Identify which cell holds the provided text, then report its (X, Y) central coordinate. 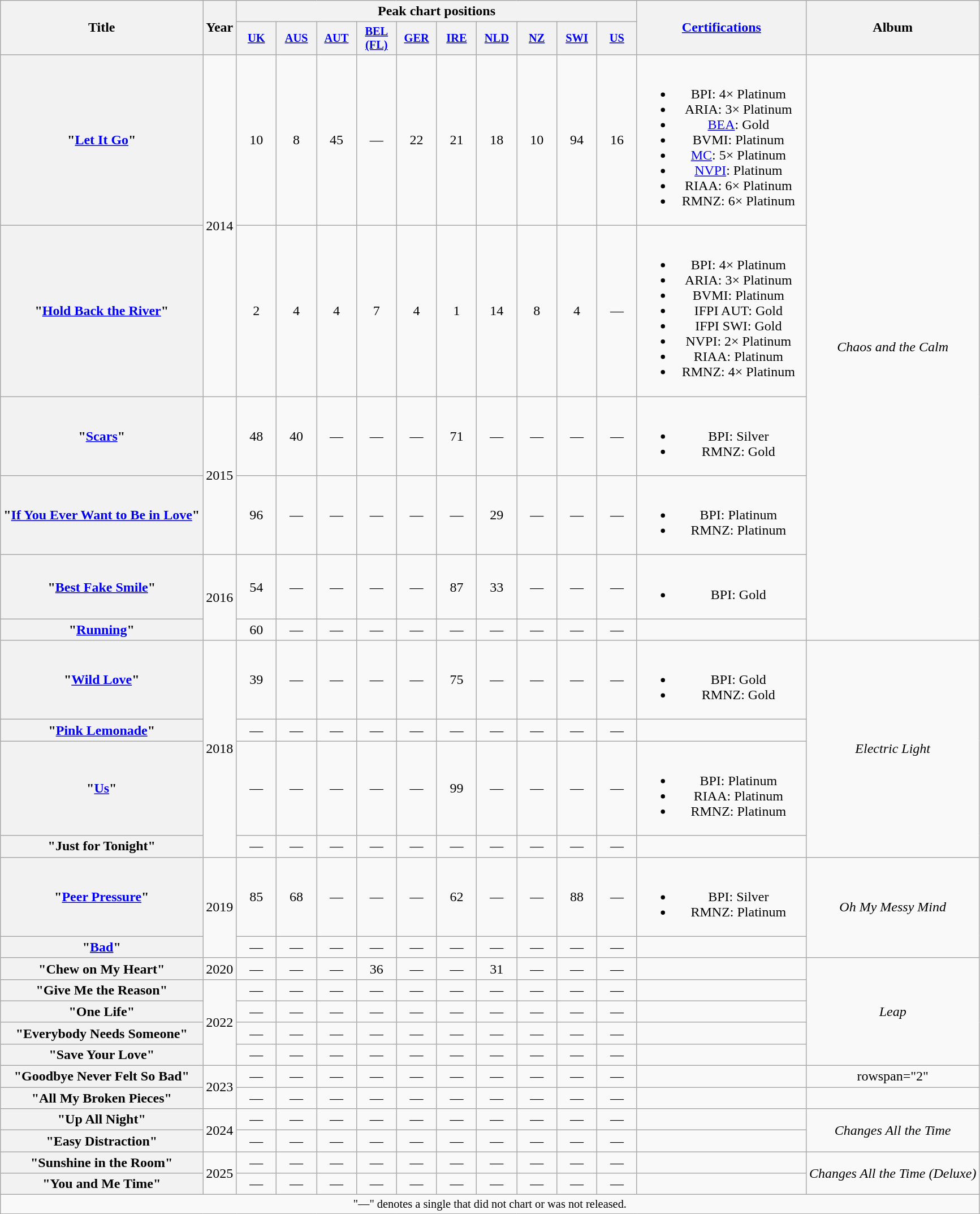
"Save Your Love" (102, 1054)
BEL(FL) (377, 38)
2025 (219, 1173)
US (616, 38)
75 (457, 680)
2020 (219, 968)
Peak chart positions (437, 11)
"Running" (102, 630)
NLD (497, 38)
BPI: PlatinumRIAA: PlatinumRMNZ: Platinum (722, 789)
"Just for Tonight" (102, 846)
"Best Fake Smile" (102, 587)
BPI: 4× PlatinumARIA: 3× PlatinumBEA: GoldBVMI: PlatinumMC: 5× PlatinumNVPI: PlatinumRIAA: 6× PlatinumRMNZ: 6× Platinum (722, 140)
"You and Me Time" (102, 1184)
Changes All the Time (892, 1130)
"Peer Pressure" (102, 897)
"Chew on My Heart" (102, 968)
UK (257, 38)
16 (616, 140)
GER (416, 38)
BPI: SilverRMNZ: Gold (722, 436)
99 (457, 789)
"One Life" (102, 1011)
Certifications (722, 28)
"Wild Love" (102, 680)
BPI: Gold (722, 587)
rowspan="2" (892, 1077)
68 (296, 897)
"All My Broken Pieces" (102, 1098)
AUT (337, 38)
Oh My Messy Mind (892, 907)
2018 (219, 749)
29 (497, 515)
"Goodbye Never Felt So Bad" (102, 1077)
2019 (219, 907)
"Us" (102, 789)
2014 (219, 225)
Title (102, 28)
Changes All the Time (Deluxe) (892, 1173)
33 (497, 587)
21 (457, 140)
88 (577, 897)
36 (377, 968)
AUS (296, 38)
"Easy Distraction" (102, 1141)
Electric Light (892, 749)
BPI: GoldRMNZ: Gold (722, 680)
85 (257, 897)
2023 (219, 1087)
IRE (457, 38)
2016 (219, 597)
31 (497, 968)
18 (497, 140)
"Hold Back the River" (102, 311)
"Bad" (102, 947)
60 (257, 630)
71 (457, 436)
14 (497, 311)
62 (457, 897)
BPI: 4× PlatinumARIA: 3× PlatinumBVMI: PlatinumIFPI AUT: GoldIFPI SWI: GoldNVPI: 2× PlatinumRIAA: PlatinumRMNZ: 4× Platinum (722, 311)
48 (257, 436)
54 (257, 587)
94 (577, 140)
Leap (892, 1011)
2022 (219, 1022)
"Pink Lemonade" (102, 730)
2015 (219, 476)
"Sunshine in the Room" (102, 1163)
22 (416, 140)
87 (457, 587)
40 (296, 436)
NZ (537, 38)
Year (219, 28)
2 (257, 311)
"—" denotes a single that did not chart or was not released. (490, 1204)
"Everybody Needs Someone" (102, 1033)
"Up All Night" (102, 1120)
Album (892, 28)
"Give Me the Reason" (102, 990)
BPI: SilverRMNZ: Platinum (722, 897)
45 (337, 140)
Chaos and the Calm (892, 347)
"Let It Go" (102, 140)
"Scars" (102, 436)
39 (257, 680)
2024 (219, 1130)
7 (377, 311)
SWI (577, 38)
96 (257, 515)
1 (457, 311)
"If You Ever Want to Be in Love" (102, 515)
BPI: PlatinumRMNZ: Platinum (722, 515)
